Return (x, y) of the center of cell containing provided text 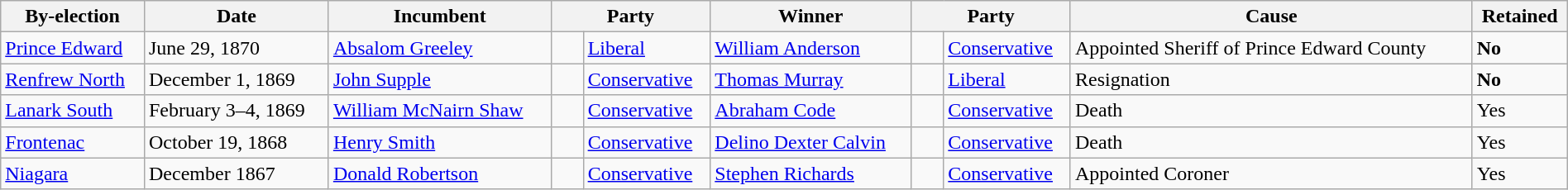
Incumbent (440, 17)
Date (237, 17)
William Anderson (810, 48)
Niagara (73, 173)
Renfrew North (73, 79)
Henry Smith (440, 142)
Stephen Richards (810, 173)
Prince Edward (73, 48)
Retained (1520, 17)
Lanark South (73, 111)
Delino Dexter Calvin (810, 142)
December 1, 1869 (237, 79)
Cause (1271, 17)
Resignation (1271, 79)
William McNairn Shaw (440, 111)
Abraham Code (810, 111)
October 19, 1868 (237, 142)
Appointed Sheriff of Prince Edward County (1271, 48)
Absalom Greeley (440, 48)
By-election (73, 17)
John Supple (440, 79)
February 3–4, 1869 (237, 111)
Appointed Coroner (1271, 173)
Donald Robertson (440, 173)
June 29, 1870 (237, 48)
Frontenac (73, 142)
Thomas Murray (810, 79)
Winner (810, 17)
December 1867 (237, 173)
